Pinpoint the cell where the given text exists, returning its [x, y] midpoint coordinate. 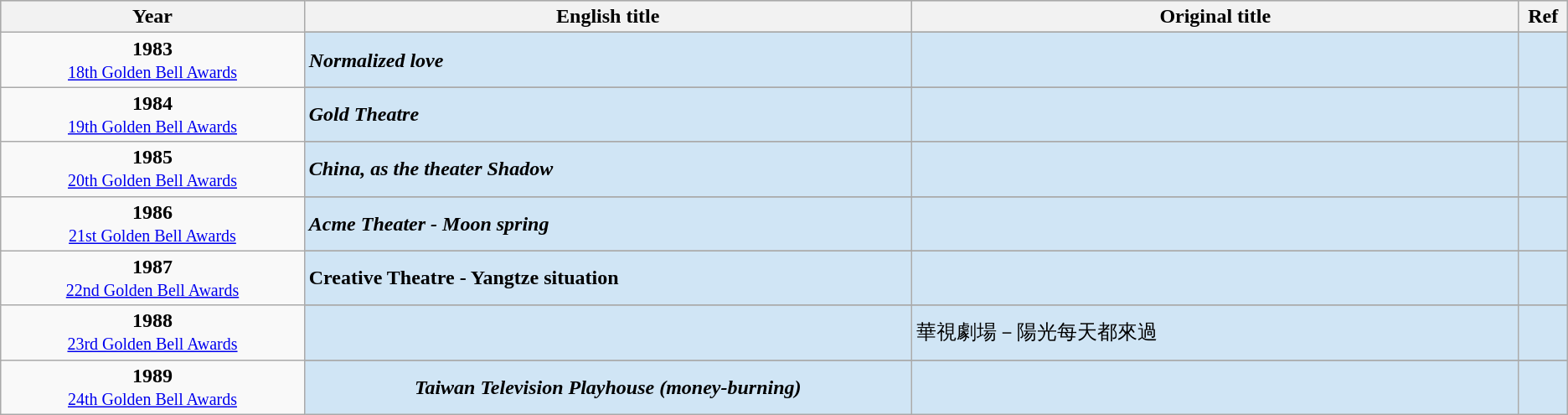
1987 22nd Golden Bell Awards [152, 278]
Ref [1543, 17]
1984 19th Golden Bell Awards [152, 114]
1983 18th Golden Bell Awards [152, 60]
Gold Theatre [608, 114]
Original title [1215, 17]
1989 24th Golden Bell Awards [152, 387]
Acme Theater - Moon spring [608, 223]
Creative Theatre - Yangtze situation [608, 278]
China, as the theater Shadow [608, 169]
Normalized love [608, 60]
Year [152, 17]
1985 20th Golden Bell Awards [152, 169]
1986 21st Golden Bell Awards [152, 223]
1988 23rd Golden Bell Awards [152, 332]
English title [608, 17]
Taiwan Television Playhouse (money-burning) [608, 387]
華視劇場－陽光每天都來過 [1215, 332]
